Determine the [X, Y] coordinate at the center of the cell enclosing the given text.  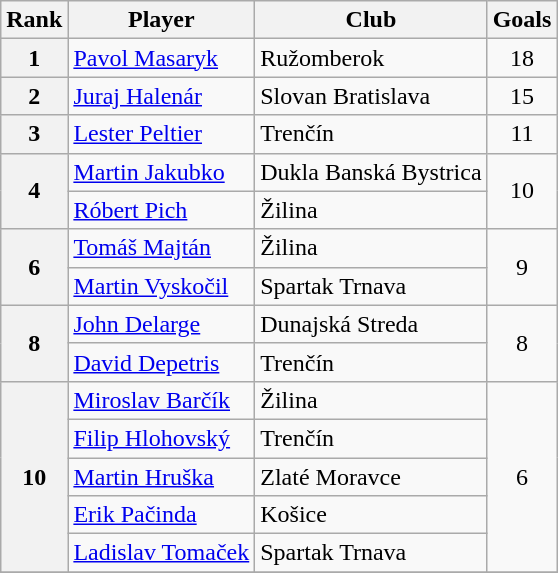
Róbert Pich [162, 210]
1 [34, 58]
Martin Vyskočil [162, 286]
3 [34, 134]
4 [34, 191]
John Delarge [162, 324]
Zlaté Moravce [371, 477]
Player [162, 20]
Goals [522, 20]
Košice [371, 515]
Filip Hlohovský [162, 438]
Dunajská Streda [371, 324]
2 [34, 96]
Ladislav Tomaček [162, 553]
9 [522, 267]
Erik Pačinda [162, 515]
Club [371, 20]
15 [522, 96]
Juraj Halenár [162, 96]
Lester Peltier [162, 134]
18 [522, 58]
David Depetris [162, 362]
Slovan Bratislava [371, 96]
Rank [34, 20]
Martin Hruška [162, 477]
Ružomberok [371, 58]
Pavol Masaryk [162, 58]
Tomáš Majtán [162, 248]
Miroslav Barčík [162, 400]
Martin Jakubko [162, 172]
11 [522, 134]
Dukla Banská Bystrica [371, 172]
